Output the (X, Y) coordinate of the center of the cell containing the given text.  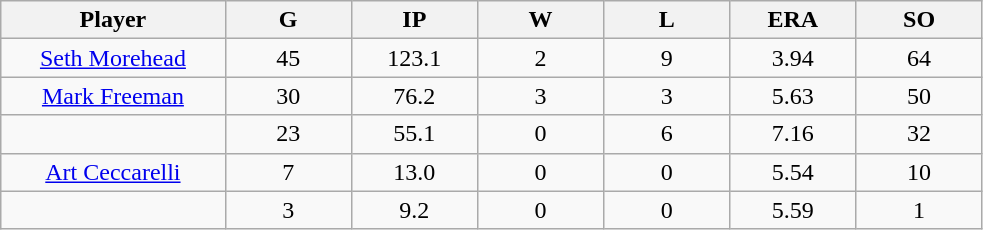
9 (667, 58)
5.59 (793, 210)
76.2 (414, 96)
3.94 (793, 58)
Seth Morehead (113, 58)
32 (919, 134)
2 (540, 58)
7 (288, 172)
55.1 (414, 134)
Player (113, 20)
23 (288, 134)
30 (288, 96)
9.2 (414, 210)
13.0 (414, 172)
10 (919, 172)
1 (919, 210)
64 (919, 58)
ERA (793, 20)
SO (919, 20)
45 (288, 58)
123.1 (414, 58)
7.16 (793, 134)
Art Ceccarelli (113, 172)
IP (414, 20)
W (540, 20)
G (288, 20)
Mark Freeman (113, 96)
50 (919, 96)
L (667, 20)
5.54 (793, 172)
5.63 (793, 96)
6 (667, 134)
